From the cell containing the given text, extract its center point as (X, Y) coordinate. 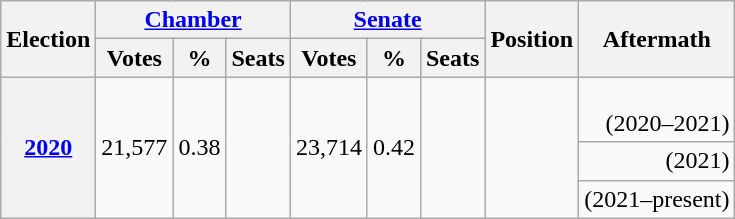
0.42 (394, 148)
Chamber (194, 20)
Position (532, 39)
Senate (388, 20)
21,577 (134, 148)
23,714 (328, 148)
(2021) (657, 161)
0.38 (200, 148)
2020 (48, 148)
(2020–2021) (657, 110)
Election (48, 39)
(2021–present) (657, 199)
Aftermath (657, 39)
